Locate the cell with the specified text and output its [x, y] center coordinate. 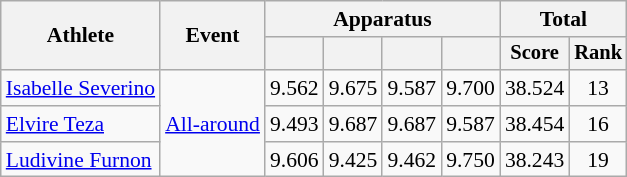
9.700 [470, 88]
Event [212, 36]
Athlete [80, 36]
38.454 [534, 124]
13 [598, 88]
9.562 [294, 88]
All-around [212, 124]
Apparatus [382, 19]
9.675 [354, 88]
38.524 [534, 88]
9.493 [294, 124]
Elvire Teza [80, 124]
16 [598, 124]
Total [564, 19]
Score [534, 54]
Isabelle Severino [80, 88]
Rank [598, 54]
